Output the (x, y) coordinate of the center of the cell containing the given text.  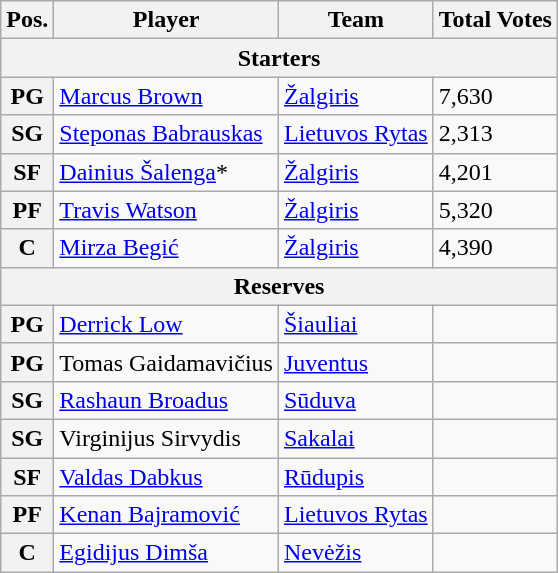
Player (166, 20)
Marcus Brown (166, 96)
Sūduva (356, 400)
Travis Watson (166, 210)
Dainius Šalenga* (166, 172)
Rashaun Broadus (166, 400)
5,320 (495, 210)
2,313 (495, 134)
Rūdupis (356, 477)
Juventus (356, 362)
Total Votes (495, 20)
4,390 (495, 248)
7,630 (495, 96)
Steponas Babrauskas (166, 134)
Kenan Bajramović (166, 515)
Team (356, 20)
Reserves (280, 286)
Sakalai (356, 438)
Derrick Low (166, 324)
4,201 (495, 172)
Valdas Dabkus (166, 477)
Tomas Gaidamavičius (166, 362)
Šiauliai (356, 324)
Nevėžis (356, 553)
Egidijus Dimša (166, 553)
Mirza Begić (166, 248)
Starters (280, 58)
Virginijus Sirvydis (166, 438)
Pos. (28, 20)
